Output the [x, y] coordinate of the center of the cell containing the given text.  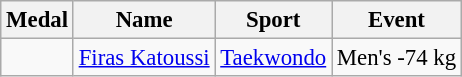
Medal [38, 20]
Taekwondo [274, 58]
Firas Katoussi [144, 58]
Event [397, 20]
Sport [274, 20]
Men's -74 kg [397, 58]
Name [144, 20]
